Detect which cell encompasses the target text, then output its [x, y] center coordinate. 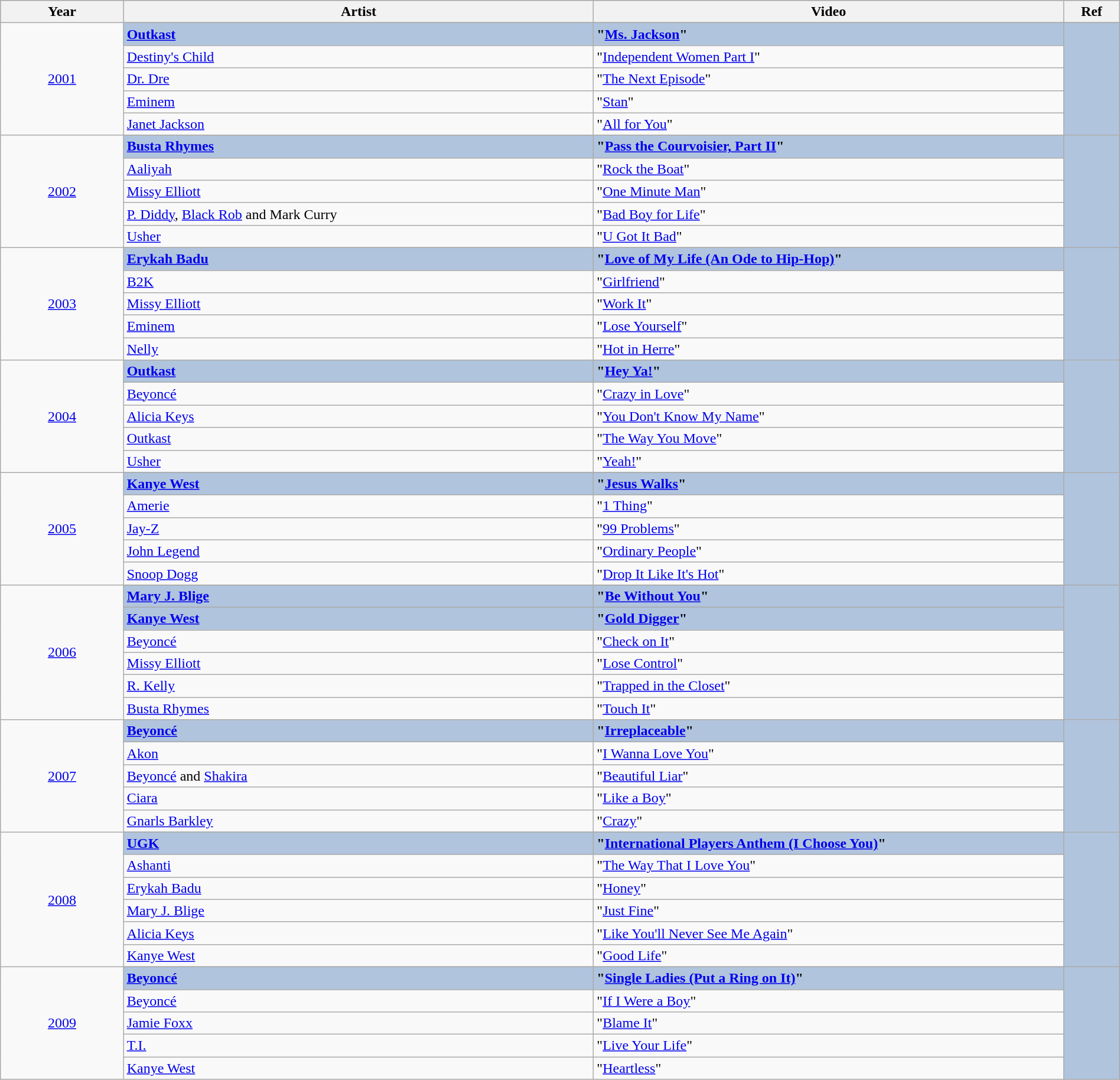
"Girlfriend" [829, 282]
"Beautiful Liar" [829, 776]
Akon [359, 753]
Gnarls Barkley [359, 821]
"You Don't Know My Name" [829, 416]
"Drop It Like It's Hot" [829, 573]
B2K [359, 282]
"Love of My Life (An Ode to Hip-Hop)" [829, 259]
"Live Your Life" [829, 1046]
Ciara [359, 798]
"Ordinary People" [829, 551]
"Be Without You" [829, 596]
"Touch It" [829, 709]
2009 [62, 1023]
"Ms. Jackson" [829, 34]
Janet Jackson [359, 124]
Snoop Dogg [359, 573]
"Check on It" [829, 641]
Aaliyah [359, 169]
2001 [62, 79]
"Work It" [829, 304]
John Legend [359, 551]
"Single Ladies (Put a Ring on It)" [829, 978]
Jamie Foxx [359, 1023]
"Independent Women Part I" [829, 57]
"Rock the Boat" [829, 169]
"Hot in Herre" [829, 349]
2004 [62, 416]
"All for You" [829, 124]
"Good Life" [829, 955]
"Lose Control" [829, 664]
"Lose Yourself" [829, 327]
"Blame It" [829, 1023]
Ashanti [359, 866]
Nelly [359, 349]
Destiny's Child [359, 57]
Jay-Z [359, 528]
Year [62, 12]
"International Players Anthem (I Choose You)" [829, 843]
"Hey Ya!" [829, 371]
Beyoncé and Shakira [359, 776]
2006 [62, 652]
2005 [62, 528]
2008 [62, 899]
R. Kelly [359, 686]
"Jesus Walks" [829, 484]
"The Way You Move" [829, 439]
"If I Were a Boy" [829, 1001]
Artist [359, 12]
"The Next Episode" [829, 79]
"The Way That I Love You" [829, 866]
"Pass the Courvoisier, Part II" [829, 146]
Video [829, 12]
"Bad Boy for Life" [829, 214]
T.I. [359, 1046]
"Trapped in the Closet" [829, 686]
"Like a Boy" [829, 798]
P. Diddy, Black Rob and Mark Curry [359, 214]
"Yeah!" [829, 461]
"99 Problems" [829, 528]
"1 Thing" [829, 506]
2002 [62, 191]
"Irreplaceable" [829, 731]
"Crazy in Love" [829, 394]
"Gold Digger" [829, 618]
UGK [359, 843]
"I Wanna Love You" [829, 753]
"Honey" [829, 888]
"Crazy" [829, 821]
Amerie [359, 506]
2003 [62, 304]
"Stan" [829, 102]
"Heartless" [829, 1068]
"Just Fine" [829, 911]
"Like You'll Never See Me Again" [829, 933]
Ref [1092, 12]
2007 [62, 776]
Dr. Dre [359, 79]
"One Minute Man" [829, 191]
"U Got It Bad" [829, 236]
